Return the (x, y) coordinate for the center point of the cell that contains the specified text.  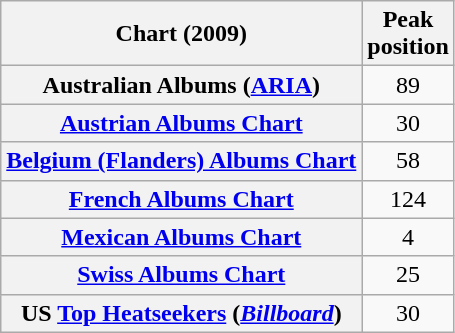
Swiss Albums Chart (182, 275)
58 (408, 161)
Austrian Albums Chart (182, 123)
Australian Albums (ARIA) (182, 85)
French Albums Chart (182, 199)
Chart (2009) (182, 34)
Mexican Albums Chart (182, 237)
Belgium (Flanders) Albums Chart (182, 161)
Peakposition (408, 34)
124 (408, 199)
US Top Heatseekers (Billboard) (182, 313)
25 (408, 275)
4 (408, 237)
89 (408, 85)
